Pinpoint the cell where the given text exists, returning its [x, y] midpoint coordinate. 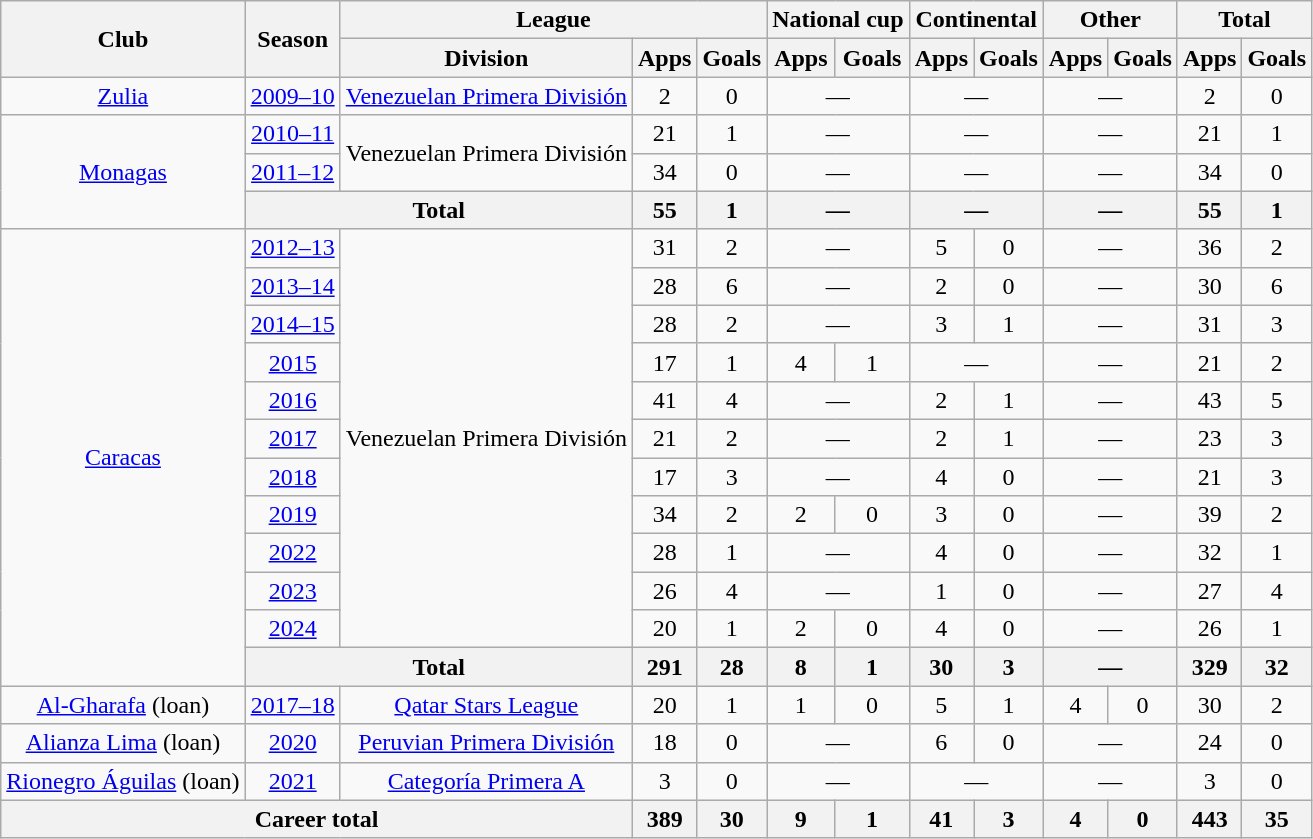
43 [1209, 400]
2017–18 [292, 705]
League [553, 20]
Monagas [123, 172]
18 [664, 743]
2012–13 [292, 248]
27 [1209, 591]
Other [1110, 20]
Caracas [123, 458]
Rionegro Águilas (loan) [123, 781]
2022 [292, 553]
Alianza Lima (loan) [123, 743]
2018 [292, 477]
2021 [292, 781]
23 [1209, 438]
Zulia [123, 96]
8 [801, 667]
2010–11 [292, 134]
35 [1277, 819]
National cup [838, 20]
Season [292, 39]
2013–14 [292, 286]
2017 [292, 438]
Qatar Stars League [486, 705]
39 [1209, 515]
291 [664, 667]
2020 [292, 743]
389 [664, 819]
2023 [292, 591]
Al-Gharafa (loan) [123, 705]
Peruvian Primera División [486, 743]
Career total [317, 819]
Categoría Primera A [486, 781]
2009–10 [292, 96]
443 [1209, 819]
2016 [292, 400]
2024 [292, 629]
36 [1209, 248]
9 [801, 819]
2019 [292, 515]
24 [1209, 743]
Division [486, 58]
Club [123, 39]
2014–15 [292, 324]
2015 [292, 362]
Continental [976, 20]
2011–12 [292, 172]
329 [1209, 667]
